Provide the [x, y] coordinate of the cell's center where the given text is located.  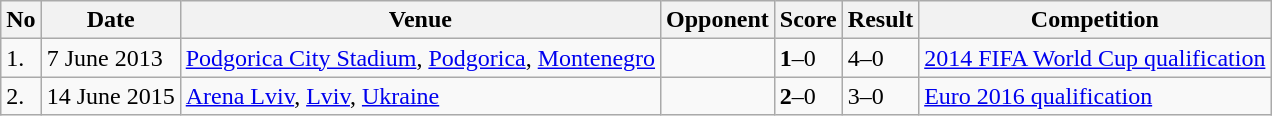
1. [21, 58]
Podgorica City Stadium, Podgorica, Montenegro [420, 58]
2–0 [808, 96]
Competition [1095, 20]
Date [110, 20]
Result [880, 20]
Euro 2016 qualification [1095, 96]
No [21, 20]
1–0 [808, 58]
3–0 [880, 96]
Score [808, 20]
7 June 2013 [110, 58]
14 June 2015 [110, 96]
Opponent [718, 20]
Arena Lviv, Lviv, Ukraine [420, 96]
2. [21, 96]
Venue [420, 20]
4–0 [880, 58]
2014 FIFA World Cup qualification [1095, 58]
